Identify which cell holds the provided text, then report its (x, y) central coordinate. 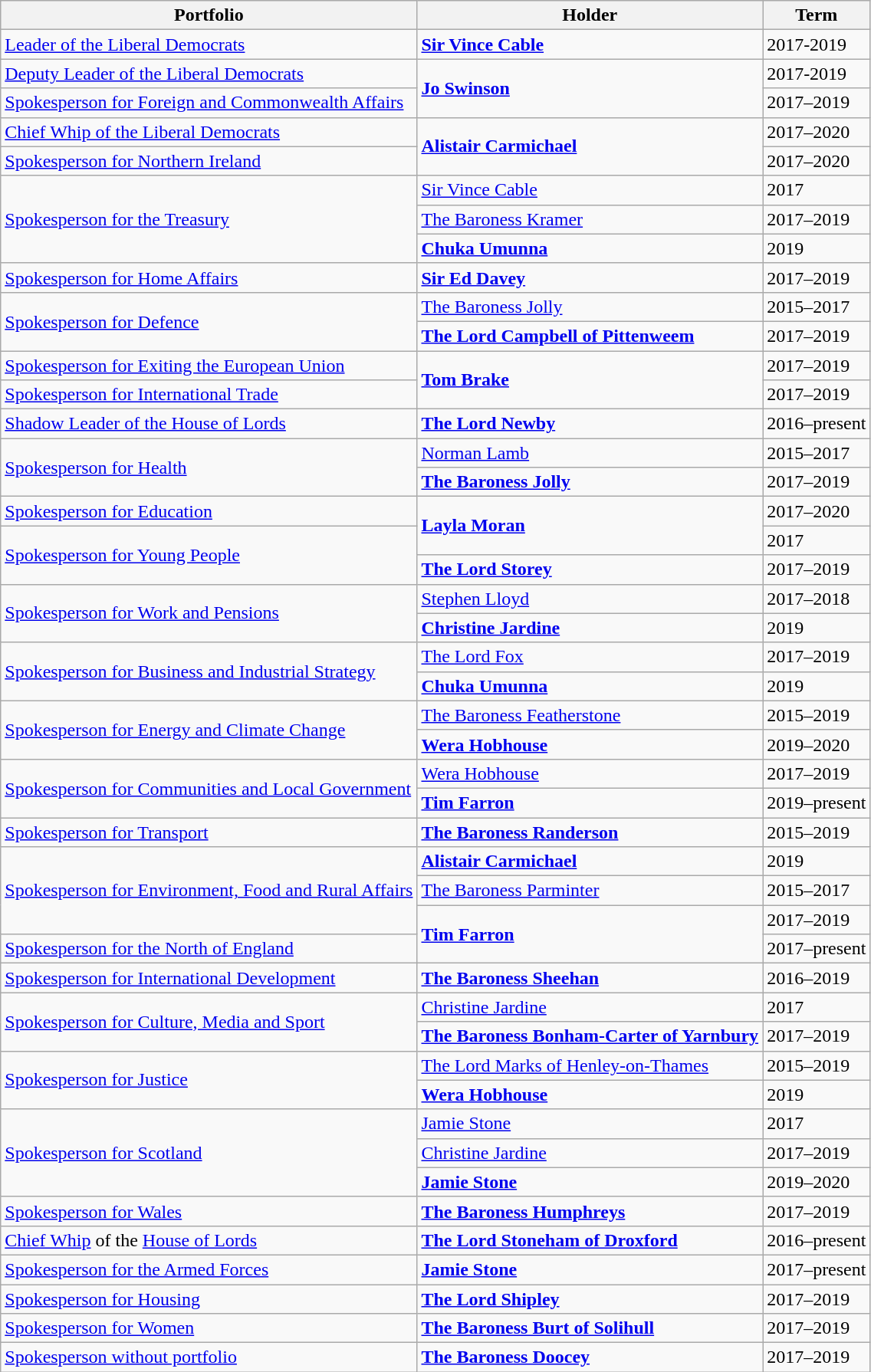
Spokesperson for Work and Pensions (209, 613)
Spokesperson for Northern Ireland (209, 161)
The Lord Shipley (590, 1299)
Term (817, 15)
Leader of the Liberal Democrats (209, 44)
Spokesperson for Young People (209, 555)
Spokesperson for Health (209, 468)
Spokesperson for Justice (209, 1080)
Spokesperson for Energy and Climate Change (209, 730)
Deputy Leader of the Liberal Democrats (209, 74)
The Lord Marks of Henley-on-Thames (590, 1065)
Shadow Leader of the House of Lords (209, 424)
Portfolio (209, 15)
Spokesperson for International Development (209, 978)
The Baroness Humphreys (590, 1211)
The Baroness Featherstone (590, 715)
The Baroness Kramer (590, 219)
Chief Whip of the House of Lords (209, 1240)
Tom Brake (590, 380)
Chief Whip of the Liberal Democrats (209, 132)
Spokesperson for the Armed Forces (209, 1269)
Spokesperson without portfolio (209, 1357)
2019–present (817, 803)
The Baroness Sheehan (590, 978)
Sir Ed Davey (590, 277)
The Baroness Bonham-Carter of Yarnbury (590, 1036)
Spokesperson for Communities and Local Government (209, 788)
Spokesperson for International Trade (209, 395)
Spokesperson for Education (209, 511)
Layla Moran (590, 526)
Spokesperson for Exiting the European Union (209, 366)
Spokesperson for Defence (209, 321)
Spokesperson for Foreign and Commonwealth Affairs (209, 103)
The Lord Campbell of Pittenweem (590, 336)
Spokesperson for Transport (209, 832)
Norman Lamb (590, 453)
Stephen Lloyd (590, 599)
The Lord Fox (590, 657)
2016–2019 (817, 978)
Spokesperson for the North of England (209, 949)
Spokesperson for Home Affairs (209, 277)
The Lord Newby (590, 424)
Spokesperson for Women (209, 1328)
Holder (590, 15)
Jo Swinson (590, 88)
Spokesperson for the Treasury (209, 219)
The Baroness Burt of Solihull (590, 1328)
Spokesperson for Environment, Food and Rural Affairs (209, 891)
Spokesperson for Culture, Media and Sport (209, 1022)
Spokesperson for Scotland (209, 1153)
Spokesperson for Business and Industrial Strategy (209, 671)
The Baroness Parminter (590, 891)
Spokesperson for Housing (209, 1299)
The Baroness Randerson (590, 832)
The Baroness Doocey (590, 1357)
2017–2018 (817, 599)
Spokesperson for Wales (209, 1211)
The Lord Storey (590, 569)
The Lord Stoneham of Droxford (590, 1240)
